Pinpoint the cell where the given text exists, returning its (X, Y) midpoint coordinate. 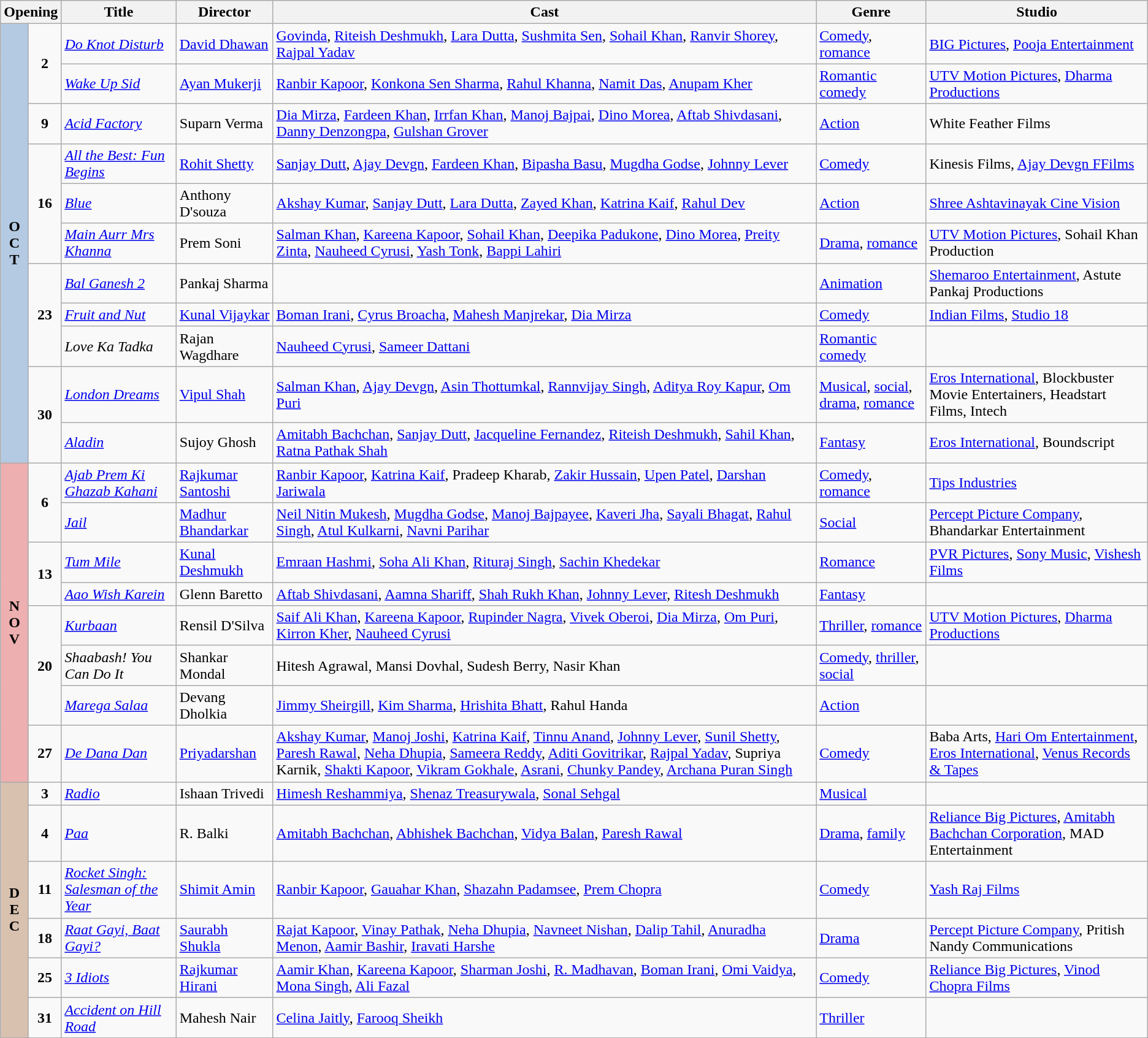
Musical, social, drama, romance (871, 394)
OCT (15, 243)
Do Knot Disturb (119, 44)
Shemaroo Entertainment, Astute Pankaj Productions (1036, 283)
UTV Motion Pictures, Sohail Khan Production (1036, 243)
PVR Pictures, Sony Music, Vishesh Films (1036, 563)
Rocket Singh: Salesman of the Year (119, 890)
Madhur Bhandarkar (224, 522)
Amitabh Bachchan, Sanjay Dutt, Jacqueline Fernandez, Riteish Deshmukh, Sahil Khan, Ratna Pathak Shah (545, 443)
Rajat Kapoor, Vinay Pathak, Neha Dhupia, Navneet Nishan, Dalip Tahil, Anuradha Menon, Aamir Bashir, Iravati Harshe (545, 938)
Kurbaan (119, 625)
Salman Khan, Kareena Kapoor, Sohail Khan, Deepika Padukone, Dino Morea, Preity Zinta, Nauheed Cyrusi, Yash Tonk, Bappi Lahiri (545, 243)
2 (45, 64)
Ranbir Kapoor, Konkona Sen Sharma, Rahul Khanna, Namit Das, Anupam Kher (545, 83)
Saif Ali Khan, Kareena Kapoor, Rupinder Nagra, Vivek Oberoi, Dia Mirza, Om Puri, Kirron Kher, Nauheed Cyrusi (545, 625)
Rajkumar Santoshi (224, 482)
Rohit Shetty (224, 163)
4 (45, 833)
3 Idiots (119, 977)
Eros International, Blockbuster Movie Entertainers, Headstart Films, Intech (1036, 394)
Main Aurr Mrs Khanna (119, 243)
13 (45, 574)
Aftab Shivdasani, Aamna Shariff, Shah Rukh Khan, Johnny Lever, Ritesh Deshmukh (545, 594)
Bal Ganesh 2 (119, 283)
Rensil D'Silva (224, 625)
Kunal Deshmukh (224, 563)
Prem Soni (224, 243)
Comedy, thriller, social (871, 666)
Radio (119, 793)
Ranbir Kapoor, Katrina Kaif, Pradeep Kharab, Zakir Hussain, Upen Patel, Darshan Jariwala (545, 482)
Priyadarshan (224, 754)
Boman Irani, Cyrus Broacha, Mahesh Manjrekar, Dia Mirza (545, 315)
Fruit and Nut (119, 315)
20 (45, 666)
Reliance Big Pictures, Vinod Chopra Films (1036, 977)
Shaabash! You Can Do It (119, 666)
Shankar Mondal (224, 666)
Emraan Hashmi, Soha Ali Khan, Rituraj Singh, Sachin Khedekar (545, 563)
R. Balki (224, 833)
Neil Nitin Mukesh, Mugdha Godse, Manoj Bajpayee, Kaveri Jha, Sayali Bhagat, Rahul Singh, Atul Kulkarni, Navni Parihar (545, 522)
Tum Mile (119, 563)
Hitesh Agrawal, Mansi Dovhal, Sudesh Berry, Nasir Khan (545, 666)
27 (45, 754)
Govinda, Riteish Deshmukh, Lara Dutta, Sushmita Sen, Sohail Khan, Ranvir Shorey, Rajpal Yadav (545, 44)
Celina Jaitly, Farooq Sheikh (545, 1018)
3 (45, 793)
Marega Salaa (119, 705)
Anthony D'souza (224, 204)
Drama, romance (871, 243)
Ranbir Kapoor, Gauahar Khan, Shazahn Padamsee, Prem Chopra (545, 890)
Ayan Mukerji (224, 83)
11 (45, 890)
Raat Gayi, Baat Gayi? (119, 938)
Pankaj Sharma (224, 283)
Ishaan Trivedi (224, 793)
Thriller, romance (871, 625)
Blue (119, 204)
Sujoy Ghosh (224, 443)
Himesh Reshammiya, Shenaz Treasurywala, Sonal Sehgal (545, 793)
Cast (545, 12)
Aladin (119, 443)
Shree Ashtavinayak Cine Vision (1036, 204)
Drama, family (871, 833)
Mahesh Nair (224, 1018)
Devang Dholkia (224, 705)
30 (45, 414)
Rajan Wagdhare (224, 346)
Love Ka Tadka (119, 346)
NOV (15, 622)
DEC (15, 910)
White Feather Films (1036, 124)
De Dana Dan (119, 754)
Drama (871, 938)
Title (119, 12)
Studio (1036, 12)
Acid Factory (119, 124)
Kunal Vijaykar (224, 315)
Jimmy Sheirgill, Kim Sharma, Hrishita Bhatt, Rahul Handa (545, 705)
Social (871, 522)
Wake Up Sid (119, 83)
Genre (871, 12)
Ajab Prem Ki Ghazab Kahani (119, 482)
Aamir Khan, Kareena Kapoor, Sharman Joshi, R. Madhavan, Boman Irani, Omi Vaidya, Mona Singh, Ali Fazal (545, 977)
BIG Pictures, Pooja Entertainment (1036, 44)
David Dhawan (224, 44)
Suparn Verma (224, 124)
Indian Films, Studio 18 (1036, 315)
Musical (871, 793)
Amitabh Bachchan, Abhishek Bachchan, Vidya Balan, Paresh Rawal (545, 833)
Eros International, Boundscript (1036, 443)
16 (45, 204)
Kinesis Films, Ajay Devgn FFilms (1036, 163)
Tips Industries (1036, 482)
Dia Mirza, Fardeen Khan, Irrfan Khan, Manoj Bajpai, Dino Morea, Aftab Shivdasani, Danny Denzongpa, Gulshan Grover (545, 124)
Sanjay Dutt, Ajay Devgn, Fardeen Khan, Bipasha Basu, Mugdha Godse, Johnny Lever (545, 163)
Romance (871, 563)
Nauheed Cyrusi, Sameer Dattani (545, 346)
Akshay Kumar, Sanjay Dutt, Lara Dutta, Zayed Khan, Katrina Kaif, Rahul Dev (545, 204)
25 (45, 977)
Accident on Hill Road (119, 1018)
18 (45, 938)
Baba Arts, Hari Om Entertainment, Eros International, Venus Records & Tapes (1036, 754)
Animation (871, 283)
London Dreams (119, 394)
Salman Khan, Ajay Devgn, Asin Thottumkal, Rannvijay Singh, Aditya Roy Kapur, Om Puri (545, 394)
Paa (119, 833)
Opening (31, 12)
Aao Wish Karein (119, 594)
6 (45, 502)
Yash Raj Films (1036, 890)
Glenn Baretto (224, 594)
Shimit Amin (224, 890)
Percept Picture Company, Pritish Nandy Communications (1036, 938)
Jail (119, 522)
Rajkumar Hirani (224, 977)
Vipul Shah (224, 394)
All the Best: Fun Begins (119, 163)
23 (45, 315)
Reliance Big Pictures, Amitabh Bachchan Corporation, MAD Entertainment (1036, 833)
31 (45, 1018)
Saurabh Shukla (224, 938)
Thriller (871, 1018)
9 (45, 124)
Director (224, 12)
Percept Picture Company, Bhandarkar Entertainment (1036, 522)
